Search for the cell housing the specified text and yield its (x, y) center coordinate. 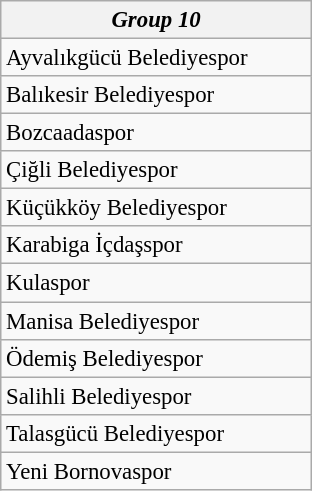
Yeni Bornovaspor (156, 471)
Ayvalıkgücü Belediyespor (156, 58)
Salihli Belediyespor (156, 396)
Ödemiş Belediyespor (156, 358)
Küçükköy Belediyespor (156, 208)
Talasgücü Belediyespor (156, 433)
Group 10 (156, 20)
Kulaspor (156, 283)
Bozcaadaspor (156, 133)
Çiğli Belediyespor (156, 170)
Balıkesir Belediyespor (156, 95)
Manisa Belediyespor (156, 321)
Karabiga İçdaşspor (156, 245)
